Scan for the cell matching the given text and deliver its (x, y) coordinate at center. 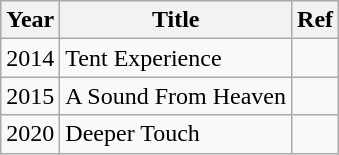
Year (30, 20)
Ref (316, 20)
Tent Experience (176, 58)
2014 (30, 58)
Title (176, 20)
Deeper Touch (176, 134)
A Sound From Heaven (176, 96)
2015 (30, 96)
2020 (30, 134)
